Pinpoint the cell where the given text exists, returning its (X, Y) midpoint coordinate. 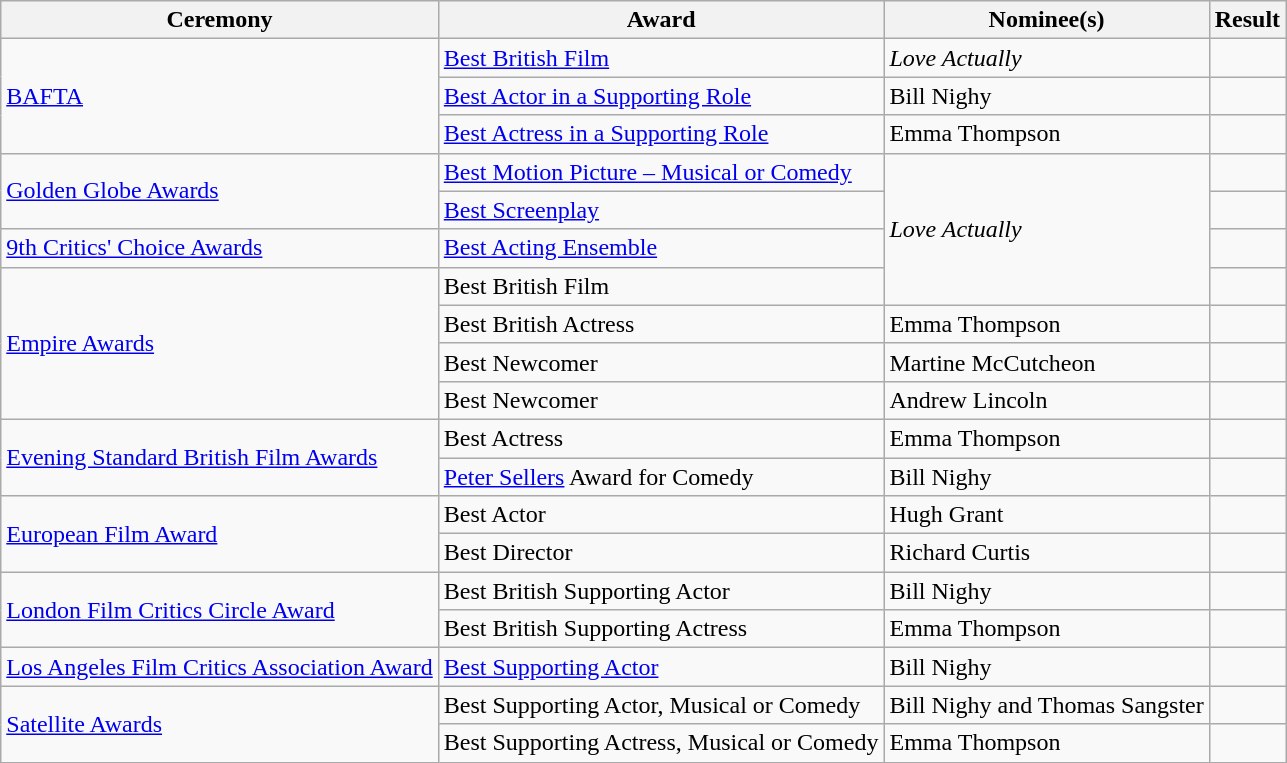
Ceremony (220, 20)
European Film Award (220, 534)
Golden Globe Awards (220, 191)
Best Actress in a Supporting Role (661, 134)
Peter Sellers Award for Comedy (661, 477)
Best Screenplay (661, 210)
Evening Standard British Film Awards (220, 457)
BAFTA (220, 96)
Bill Nighy and Thomas Sangster (1046, 705)
Best Actor in a Supporting Role (661, 96)
Best Acting Ensemble (661, 248)
Empire Awards (220, 343)
Andrew Lincoln (1046, 400)
Best Director (661, 553)
Best British Supporting Actor (661, 591)
Best Supporting Actor (661, 667)
Best Supporting Actor, Musical or Comedy (661, 705)
Result (1247, 20)
Los Angeles Film Critics Association Award (220, 667)
Best Supporting Actress, Musical or Comedy (661, 743)
9th Critics' Choice Awards (220, 248)
Award (661, 20)
Best Actor (661, 515)
Best British Actress (661, 324)
Best Motion Picture – Musical or Comedy (661, 172)
Richard Curtis (1046, 553)
Best British Supporting Actress (661, 629)
Nominee(s) (1046, 20)
Hugh Grant (1046, 515)
Best Actress (661, 438)
London Film Critics Circle Award (220, 610)
Satellite Awards (220, 724)
Martine McCutcheon (1046, 362)
